Output the [X, Y] coordinate of the center of the cell containing the given text.  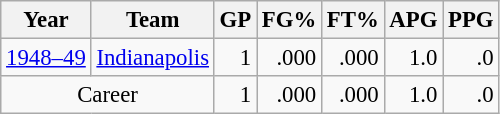
GP [235, 20]
Team [152, 20]
Career [108, 95]
1948–49 [46, 58]
APG [414, 20]
Indianapolis [152, 58]
PPG [471, 20]
Year [46, 20]
FT% [354, 20]
FG% [290, 20]
